From the cell containing the given text, extract its center point as (X, Y) coordinate. 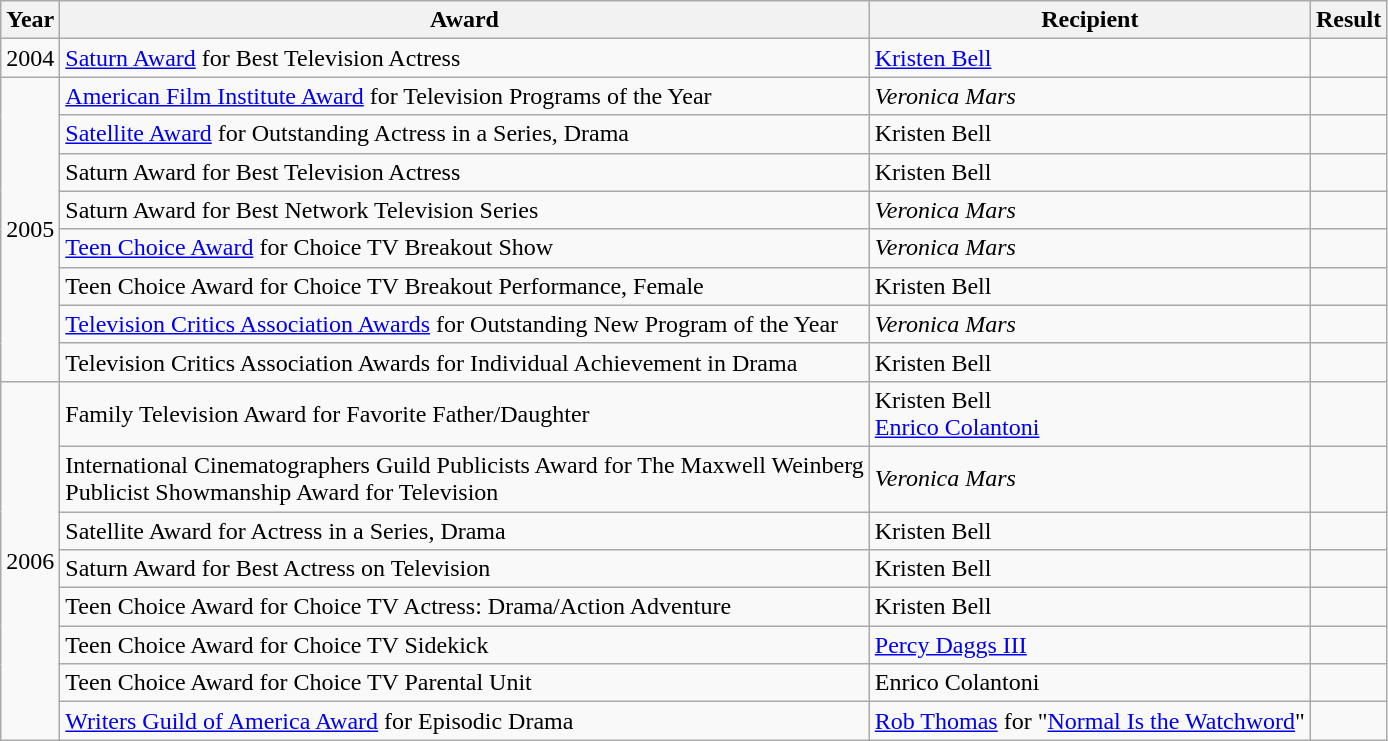
Satellite Award for Outstanding Actress in a Series, Drama (464, 134)
Family Television Award for Favorite Father/Daughter (464, 414)
Enrico Colantoni (1090, 683)
Satellite Award for Actress in a Series, Drama (464, 531)
Teen Choice Award for Choice TV Actress: Drama/Action Adventure (464, 607)
Saturn Award for Best Network Television Series (464, 210)
Rob Thomas for "Normal Is the Watchword" (1090, 721)
Television Critics Association Awards for Outstanding New Program of the Year (464, 324)
International Cinematographers Guild Publicists Award for The Maxwell WeinbergPublicist Showmanship Award for Television (464, 478)
2005 (30, 229)
Percy Daggs III (1090, 645)
Saturn Award for Best Actress on Television (464, 569)
Award (464, 20)
Television Critics Association Awards for Individual Achievement in Drama (464, 362)
2006 (30, 560)
Recipient (1090, 20)
Result (1348, 20)
Teen Choice Award for Choice TV Breakout Performance, Female (464, 286)
Year (30, 20)
Teen Choice Award for Choice TV Breakout Show (464, 248)
Teen Choice Award for Choice TV Sidekick (464, 645)
American Film Institute Award for Television Programs of the Year (464, 96)
2004 (30, 58)
Kristen BellEnrico Colantoni (1090, 414)
Teen Choice Award for Choice TV Parental Unit (464, 683)
Writers Guild of America Award for Episodic Drama (464, 721)
